Return the (x, y) coordinate for the center point of the cell that contains the specified text.  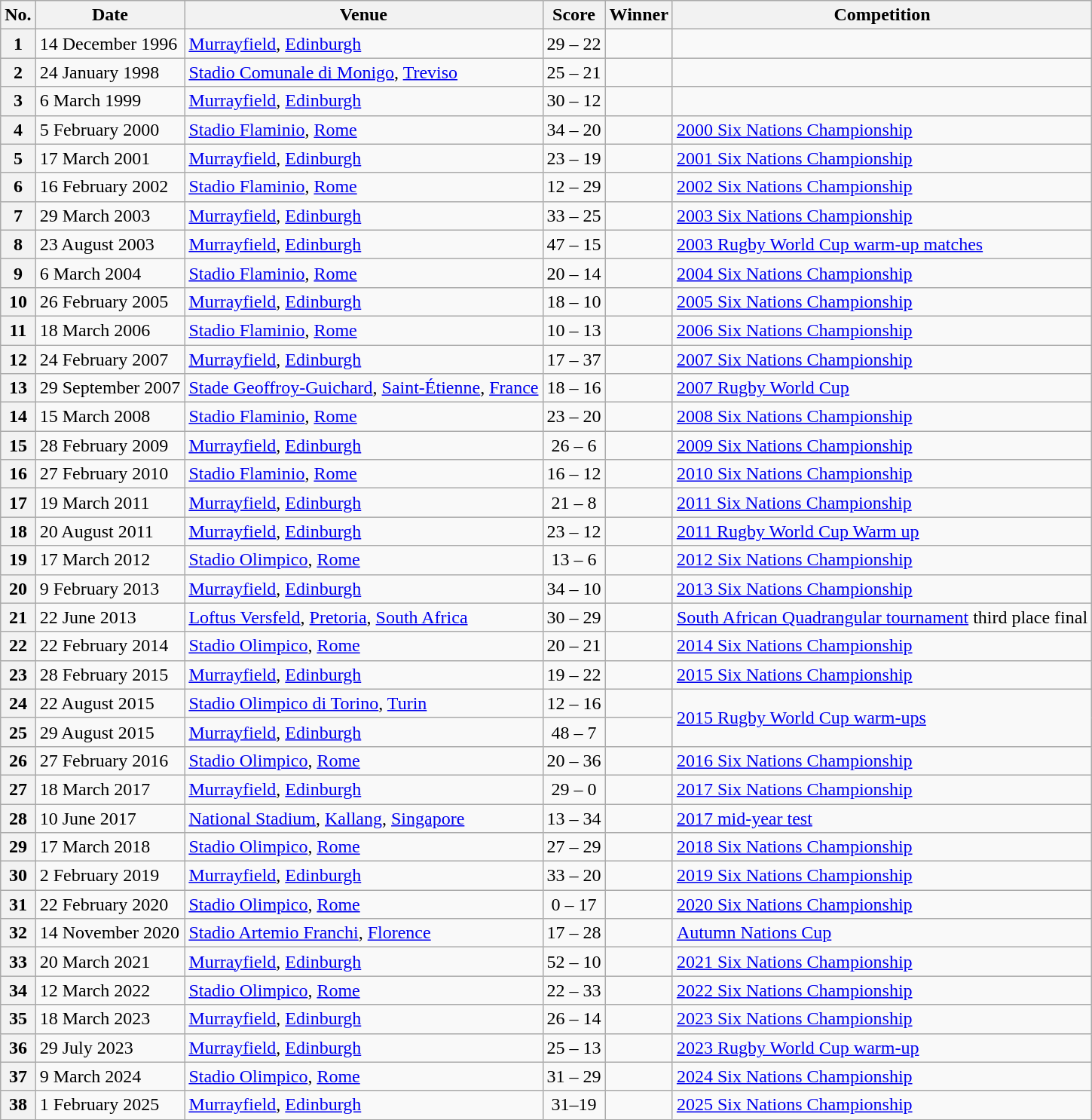
29 July 2023 (110, 1048)
19 – 22 (574, 675)
34 (18, 990)
17 (18, 503)
17 March 2001 (110, 158)
47 – 15 (574, 244)
8 (18, 244)
2001 Six Nations Championship (882, 158)
29 March 2003 (110, 216)
3 (18, 101)
23 – 12 (574, 531)
19 (18, 560)
24 (18, 703)
9 February 2013 (110, 589)
2015 Rugby World Cup warm-ups (882, 718)
28 (18, 818)
11 (18, 330)
29 – 22 (574, 44)
15 March 2008 (110, 417)
1 (18, 44)
2024 Six Nations Championship (882, 1076)
6 March 2004 (110, 273)
12 – 16 (574, 703)
Stadio Olimpico di Torino, Turin (363, 703)
18 March 2023 (110, 1019)
23 – 19 (574, 158)
38 (18, 1105)
19 March 2011 (110, 503)
29 – 0 (574, 789)
Loftus Versfeld, Pretoria, South Africa (363, 617)
20 – 14 (574, 273)
20 – 21 (574, 646)
22 June 2013 (110, 617)
16 (18, 474)
4 (18, 130)
2021 Six Nations Championship (882, 962)
14 November 2020 (110, 933)
14 December 1996 (110, 44)
2014 Six Nations Championship (882, 646)
13 – 6 (574, 560)
26 February 2005 (110, 301)
9 March 2024 (110, 1076)
25 – 13 (574, 1048)
26 – 14 (574, 1019)
Autumn Nations Cup (882, 933)
30 – 12 (574, 101)
Date (110, 15)
31 (18, 904)
Stadio Artemio Franchi, Florence (363, 933)
30 (18, 876)
18 (18, 531)
National Stadium, Kallang, Singapore (363, 818)
27 February 2016 (110, 760)
21 (18, 617)
17 March 2012 (110, 560)
28 February 2015 (110, 675)
2025 Six Nations Championship (882, 1105)
2003 Six Nations Championship (882, 216)
16 February 2002 (110, 187)
17 – 28 (574, 933)
2015 Six Nations Championship (882, 675)
18 March 2006 (110, 330)
2018 Six Nations Championship (882, 847)
2005 Six Nations Championship (882, 301)
22 – 33 (574, 990)
2011 Six Nations Championship (882, 503)
1 February 2025 (110, 1105)
33 – 20 (574, 876)
26 – 6 (574, 445)
23 – 20 (574, 417)
52 – 10 (574, 962)
30 – 29 (574, 617)
27 (18, 789)
9 (18, 273)
24 February 2007 (110, 360)
2023 Six Nations Championship (882, 1019)
2003 Rugby World Cup warm-up matches (882, 244)
2019 Six Nations Championship (882, 876)
6 (18, 187)
2017 mid-year test (882, 818)
2006 Six Nations Championship (882, 330)
23 (18, 675)
2012 Six Nations Championship (882, 560)
6 March 1999 (110, 101)
Winner (639, 15)
2011 Rugby World Cup Warm up (882, 531)
2022 Six Nations Championship (882, 990)
7 (18, 216)
29 September 2007 (110, 388)
2004 Six Nations Championship (882, 273)
10 – 13 (574, 330)
22 (18, 646)
2002 Six Nations Championship (882, 187)
21 – 8 (574, 503)
Score (574, 15)
12 (18, 360)
South African Quadrangular tournament third place final (882, 617)
27 – 29 (574, 847)
17 March 2018 (110, 847)
29 August 2015 (110, 732)
2017 Six Nations Championship (882, 789)
24 January 1998 (110, 72)
2010 Six Nations Championship (882, 474)
37 (18, 1076)
31–19 (574, 1105)
2000 Six Nations Championship (882, 130)
33 – 25 (574, 216)
15 (18, 445)
22 February 2014 (110, 646)
2007 Six Nations Championship (882, 360)
5 February 2000 (110, 130)
33 (18, 962)
2023 Rugby World Cup warm-up (882, 1048)
5 (18, 158)
12 March 2022 (110, 990)
2013 Six Nations Championship (882, 589)
20 March 2021 (110, 962)
20 – 36 (574, 760)
Venue (363, 15)
36 (18, 1048)
28 February 2009 (110, 445)
2020 Six Nations Championship (882, 904)
2 (18, 72)
12 – 29 (574, 187)
22 February 2020 (110, 904)
2016 Six Nations Championship (882, 760)
10 June 2017 (110, 818)
Stade Geoffroy-Guichard, Saint-Étienne, France (363, 388)
23 August 2003 (110, 244)
48 – 7 (574, 732)
27 February 2010 (110, 474)
17 – 37 (574, 360)
0 – 17 (574, 904)
No. (18, 15)
18 – 10 (574, 301)
Stadio Comunale di Monigo, Treviso (363, 72)
35 (18, 1019)
2008 Six Nations Championship (882, 417)
Competition (882, 15)
18 – 16 (574, 388)
2007 Rugby World Cup (882, 388)
25 (18, 732)
13 (18, 388)
34 – 20 (574, 130)
20 August 2011 (110, 531)
22 August 2015 (110, 703)
18 March 2017 (110, 789)
2 February 2019 (110, 876)
26 (18, 760)
14 (18, 417)
20 (18, 589)
16 – 12 (574, 474)
31 – 29 (574, 1076)
2009 Six Nations Championship (882, 445)
10 (18, 301)
29 (18, 847)
32 (18, 933)
34 – 10 (574, 589)
25 – 21 (574, 72)
13 – 34 (574, 818)
